Scan for the cell matching the given text and deliver its (X, Y) coordinate at center. 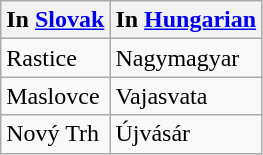
In Hungarian (186, 20)
Rastice (56, 58)
In Slovak (56, 20)
Újvásár (186, 134)
Maslovce (56, 96)
Vajasvata (186, 96)
Nagymagyar (186, 58)
Nový Trh (56, 134)
